Detect which cell encompasses the target text, then output its [x, y] center coordinate. 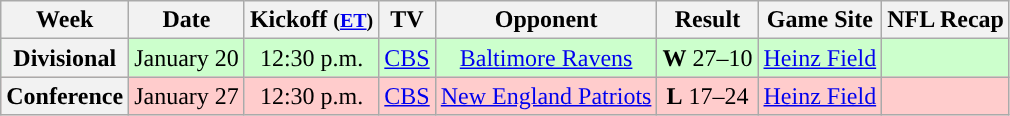
New England Patriots [546, 96]
L 17–24 [708, 96]
Kickoff (ET) [311, 20]
TV [407, 20]
Baltimore Ravens [546, 58]
Opponent [546, 20]
Week [65, 20]
Result [708, 20]
Game Site [820, 20]
January 27 [187, 96]
Conference [65, 96]
Divisional [65, 58]
Date [187, 20]
W 27–10 [708, 58]
January 20 [187, 58]
NFL Recap [946, 20]
